Return (X, Y) of the center of cell containing provided text 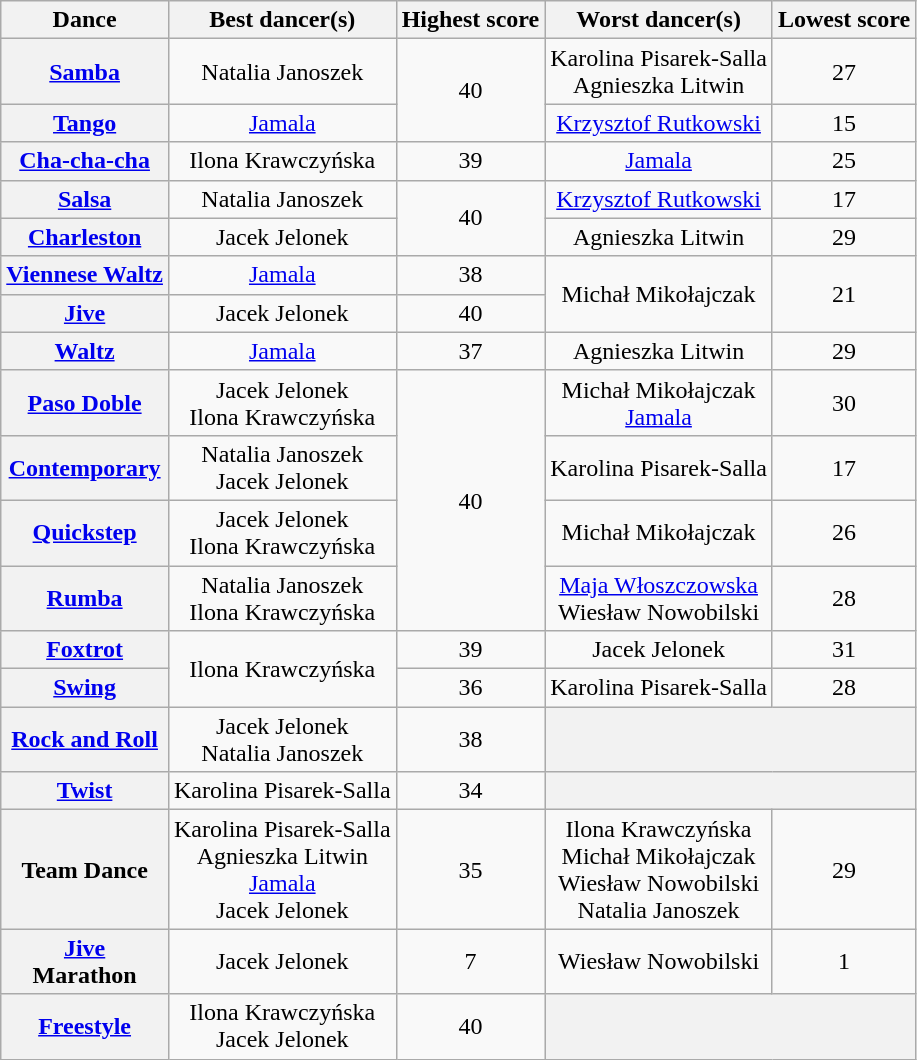
7 (470, 962)
36 (470, 688)
Swing (85, 688)
37 (470, 351)
Ilona KrawczyńskaJacek Jelonek (282, 1026)
Viennese Waltz (85, 275)
Karolina Pisarek-SallaAgnieszka Litwin (659, 72)
Quickstep (85, 532)
Wiesław Nowobilski (659, 962)
15 (844, 123)
Jacek JelonekNatalia Janoszek (282, 740)
Tango (85, 123)
31 (844, 650)
21 (844, 294)
Jive (85, 313)
Dance (85, 20)
Team Dance (85, 870)
Ilona KrawczyńskaMichał MikołajczakWiesław NowobilskiNatalia Janoszek (659, 870)
Highest score (470, 20)
Charleston (85, 237)
Samba (85, 72)
Freestyle (85, 1026)
34 (470, 791)
Rock and Roll (85, 740)
Waltz (85, 351)
Foxtrot (85, 650)
Twist (85, 791)
1 (844, 962)
Natalia JanoszekJacek Jelonek (282, 468)
Lowest score (844, 20)
JiveMarathon (85, 962)
27 (844, 72)
35 (470, 870)
Natalia JanoszekIlona Krawczyńska (282, 598)
Cha-cha-cha (85, 161)
Michał MikołajczakJamala (659, 402)
Best dancer(s) (282, 20)
25 (844, 161)
Contemporary (85, 468)
26 (844, 532)
30 (844, 402)
Rumba (85, 598)
Paso Doble (85, 402)
Maja WłoszczowskaWiesław Nowobilski (659, 598)
Salsa (85, 199)
Worst dancer(s) (659, 20)
Karolina Pisarek-SallaAgnieszka LitwinJamalaJacek Jelonek (282, 870)
